Search for the cell housing the specified text and yield its (x, y) center coordinate. 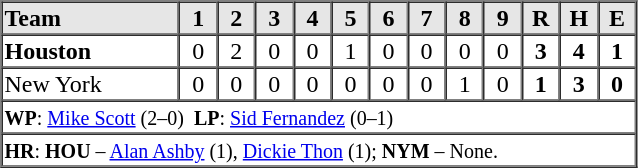
9 (503, 18)
WP: Mike Scott (2–0) LP: Sid Fernandez (0–1) (319, 116)
7 (427, 18)
E (617, 18)
New York (91, 84)
6 (388, 18)
HR: HOU – Alan Ashby (1), Dickie Thon (1); NYM – None. (319, 150)
Houston (91, 50)
5 (350, 18)
8 (465, 18)
H (579, 18)
R (541, 18)
Team (91, 18)
